Search for the cell housing the specified text and yield its (x, y) center coordinate. 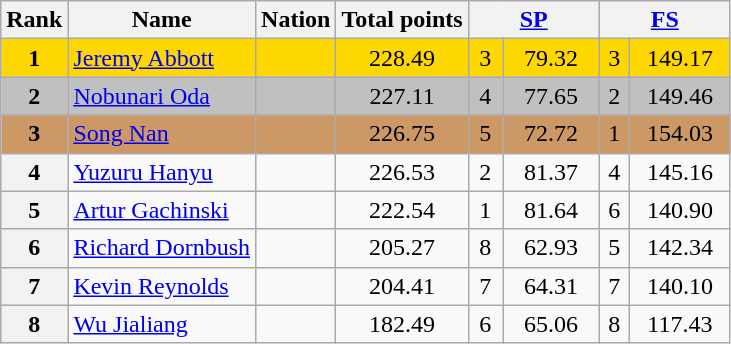
79.32 (550, 58)
Nobunari Oda (162, 96)
Name (162, 20)
SP (534, 20)
Yuzuru Hanyu (162, 172)
Wu Jialiang (162, 324)
Total points (402, 20)
140.90 (680, 210)
Artur Gachinski (162, 210)
Rank (34, 20)
65.06 (550, 324)
228.49 (402, 58)
140.10 (680, 286)
182.49 (402, 324)
62.93 (550, 248)
149.46 (680, 96)
226.53 (402, 172)
Nation (296, 20)
117.43 (680, 324)
Song Nan (162, 134)
205.27 (402, 248)
81.37 (550, 172)
227.11 (402, 96)
226.75 (402, 134)
81.64 (550, 210)
Kevin Reynolds (162, 286)
149.17 (680, 58)
222.54 (402, 210)
72.72 (550, 134)
204.41 (402, 286)
145.16 (680, 172)
77.65 (550, 96)
FS (664, 20)
64.31 (550, 286)
154.03 (680, 134)
142.34 (680, 248)
Jeremy Abbott (162, 58)
Richard Dornbush (162, 248)
